Scan for the cell matching the given text and deliver its [x, y] coordinate at center. 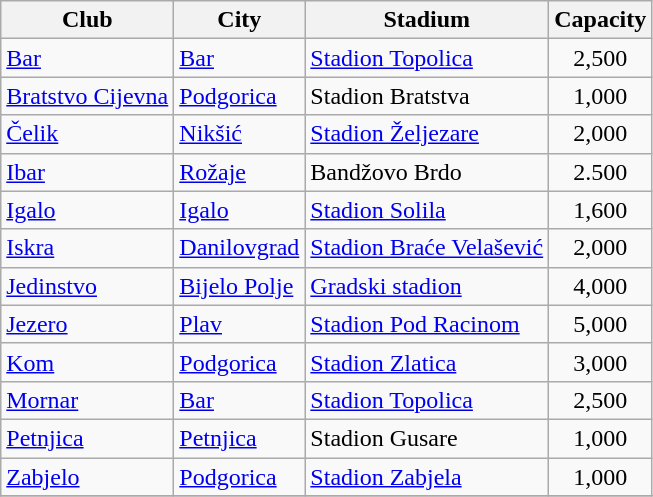
5,000 [600, 324]
Kom [88, 362]
Plav [240, 324]
Stadion Zlatica [427, 362]
Stadion Pod Racinom [427, 324]
Rožaje [240, 172]
Stadion Željezare [427, 134]
Bratstvo Cijevna [88, 96]
Bijelo Polje [240, 286]
Mornar [88, 400]
Danilovgrad [240, 248]
Club [88, 20]
4,000 [600, 286]
Jezero [88, 324]
Bandžovo Brdo [427, 172]
Iskra [88, 248]
Nikšić [240, 134]
Zabjelo [88, 477]
Gradski stadion [427, 286]
Čelik [88, 134]
Jedinstvo [88, 286]
Stadion Gusare [427, 438]
Ibar [88, 172]
3,000 [600, 362]
Stadion Bratstva [427, 96]
Stadion Solila [427, 210]
2.500 [600, 172]
Capacity [600, 20]
1,600 [600, 210]
Stadion Braće Velašević [427, 248]
Stadium [427, 20]
City [240, 20]
Stadion Zabjela [427, 477]
